Provide the [X, Y] coordinate of the cell's center where the given text is located.  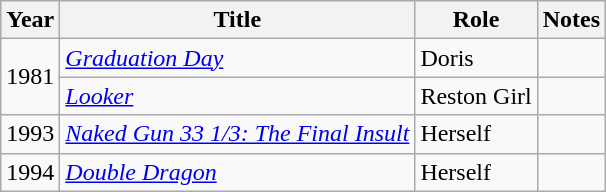
Graduation Day [238, 58]
Role [476, 20]
1981 [30, 77]
Reston Girl [476, 96]
Title [238, 20]
Doris [476, 58]
Year [30, 20]
Notes [571, 20]
Naked Gun 33 1/3: The Final Insult [238, 134]
Double Dragon [238, 172]
1994 [30, 172]
1993 [30, 134]
Looker [238, 96]
